Return [X, Y] of the center of cell containing provided text 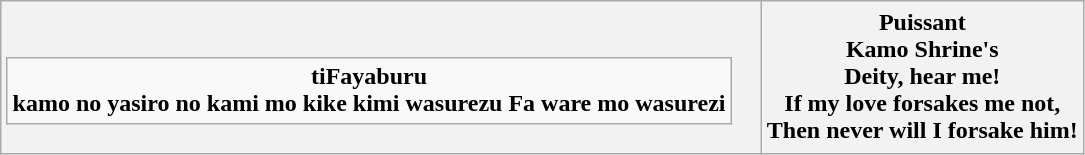
PuissantKamo Shrine'sDeity, hear me!If my love forsakes me not,Then never will I forsake him! [922, 78]
